Pinpoint the cell where the given text exists, returning its (X, Y) midpoint coordinate. 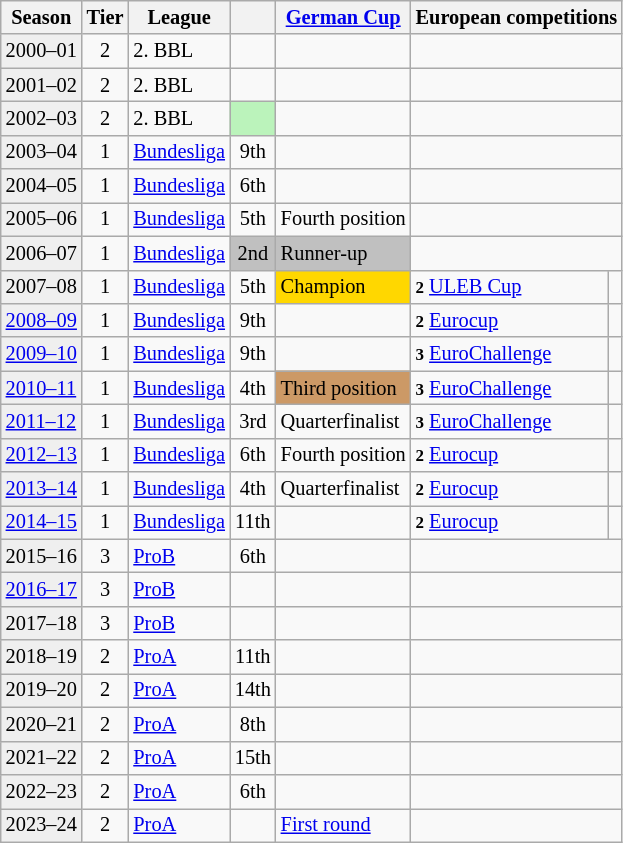
2001–02 (42, 85)
European competitions (517, 17)
2005–06 (42, 219)
15th (253, 758)
2 ULEB Cup (510, 287)
German Cup (344, 17)
2018–19 (42, 657)
2nd (253, 253)
8th (253, 724)
2008–09 (42, 320)
2014–15 (42, 522)
2002–03 (42, 118)
2003–04 (42, 152)
First round (344, 825)
2009–10 (42, 354)
2019–20 (42, 690)
2015–16 (42, 556)
2007–08 (42, 287)
Season (42, 17)
Third position (344, 388)
Champion (344, 287)
League (178, 17)
2013–14 (42, 489)
2004–05 (42, 186)
2011–12 (42, 421)
2022–23 (42, 791)
2012–13 (42, 455)
2017–18 (42, 623)
3rd (253, 421)
Tier (106, 17)
2006–07 (42, 253)
2021–22 (42, 758)
2010–11 (42, 388)
Runner-up (344, 253)
2016–17 (42, 589)
2020–21 (42, 724)
14th (253, 690)
2000–01 (42, 51)
2023–24 (42, 825)
